Return the (X, Y) coordinate for the center point of the cell that contains the specified text.  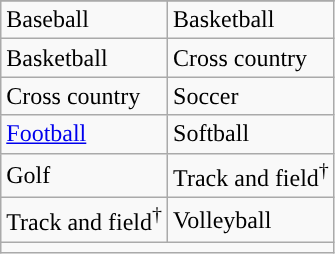
Soccer (252, 96)
Football (84, 134)
Volleyball (252, 220)
Softball (252, 134)
Baseball (84, 20)
Golf (84, 176)
